Provide the (x, y) coordinate of the cell's center where the given text is located.  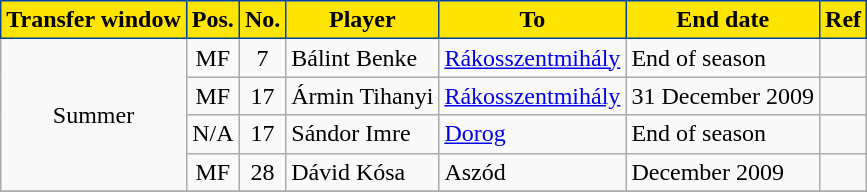
Pos. (212, 20)
Ref (844, 20)
End date (723, 20)
Summer (94, 115)
7 (262, 58)
To (532, 20)
N/A (212, 134)
No. (262, 20)
Transfer window (94, 20)
Sándor Imre (362, 134)
Dávid Kósa (362, 172)
Ármin Tihanyi (362, 96)
Player (362, 20)
Aszód (532, 172)
28 (262, 172)
Bálint Benke (362, 58)
31 December 2009 (723, 96)
December 2009 (723, 172)
Dorog (532, 134)
